Output the [X, Y] coordinate of the center of the cell containing the given text.  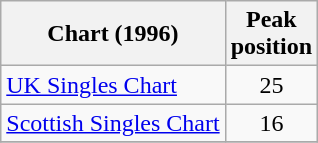
Peakposition [271, 34]
Scottish Singles Chart [113, 123]
UK Singles Chart [113, 85]
16 [271, 123]
25 [271, 85]
Chart (1996) [113, 34]
